Return (x, y) of the center of cell containing provided text 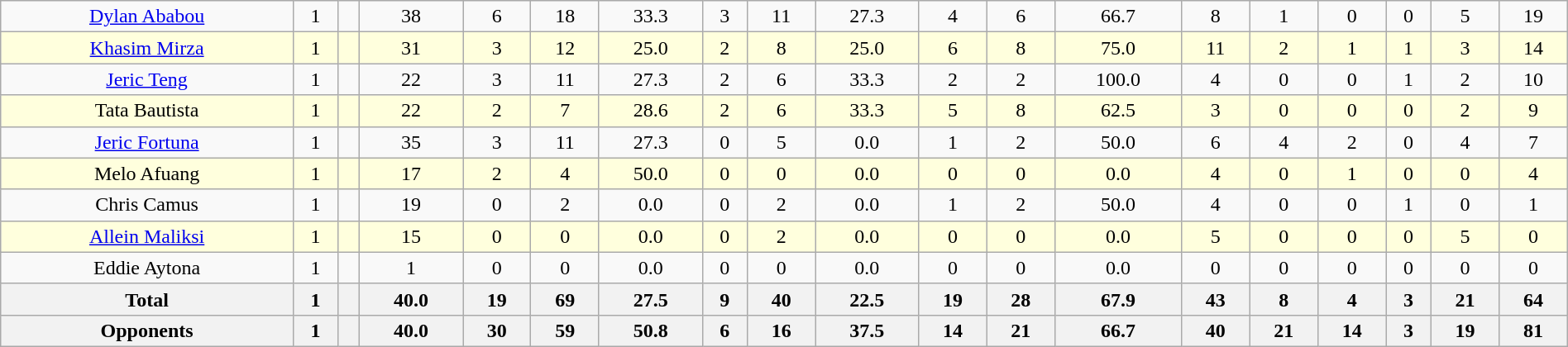
81 (1533, 330)
Dylan Ababou (147, 17)
38 (412, 17)
Melo Afuang (147, 173)
31 (412, 48)
12 (565, 48)
Allein Maliksi (147, 236)
15 (412, 236)
Jeric Fortuna (147, 142)
Eddie Aytona (147, 268)
28 (1021, 299)
75.0 (1118, 48)
22.5 (867, 299)
17 (412, 173)
100.0 (1118, 79)
18 (565, 17)
59 (565, 330)
10 (1533, 79)
28.6 (650, 111)
Tata Bautista (147, 111)
Khasim Mirza (147, 48)
37.5 (867, 330)
43 (1216, 299)
27.5 (650, 299)
16 (781, 330)
Jeric Teng (147, 79)
62.5 (1118, 111)
Total (147, 299)
67.9 (1118, 299)
35 (412, 142)
Opponents (147, 330)
50.8 (650, 330)
69 (565, 299)
Chris Camus (147, 205)
30 (497, 330)
64 (1533, 299)
